Return the [x, y] coordinate for the center point of the cell that contains the specified text.  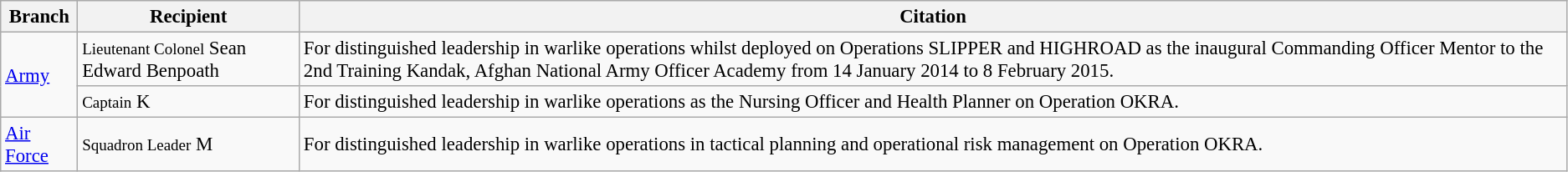
Army [39, 75]
Squadron Leader M [189, 145]
For distinguished leadership in warlike operations as the Nursing Officer and Health Planner on Operation OKRA. [934, 102]
Recipient [189, 17]
Lieutenant Colonel Sean Edward Benpoath [189, 60]
For distinguished leadership in warlike operations in tactical planning and operational risk management on Operation OKRA. [934, 145]
Branch [39, 17]
Air Force [39, 145]
Citation [934, 17]
Captain K [189, 102]
